Return (x, y) of the center of cell containing provided text 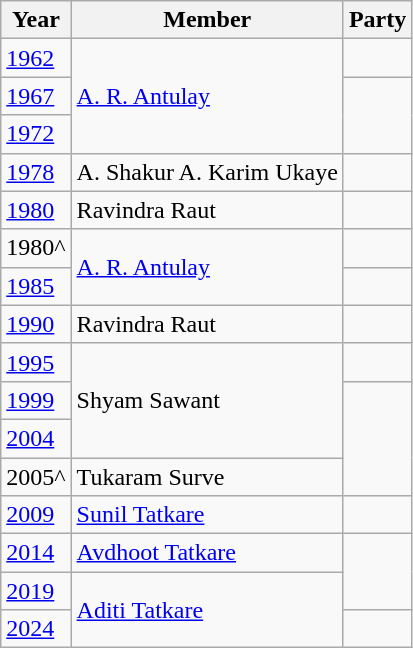
2019 (36, 591)
Year (36, 20)
2004 (36, 438)
Aditi Tatkare (207, 610)
1985 (36, 286)
1990 (36, 324)
Sunil Tatkare (207, 515)
1980 (36, 210)
A. Shakur A. Karim Ukaye (207, 172)
1972 (36, 134)
Shyam Sawant (207, 400)
2005^ (36, 477)
1999 (36, 400)
Tukaram Surve (207, 477)
2014 (36, 553)
1980^ (36, 248)
Party (377, 20)
1995 (36, 362)
1962 (36, 58)
2009 (36, 515)
Member (207, 20)
1978 (36, 172)
1967 (36, 96)
2024 (36, 629)
Avdhoot Tatkare (207, 553)
